From the cell containing the given text, extract its center point as (X, Y) coordinate. 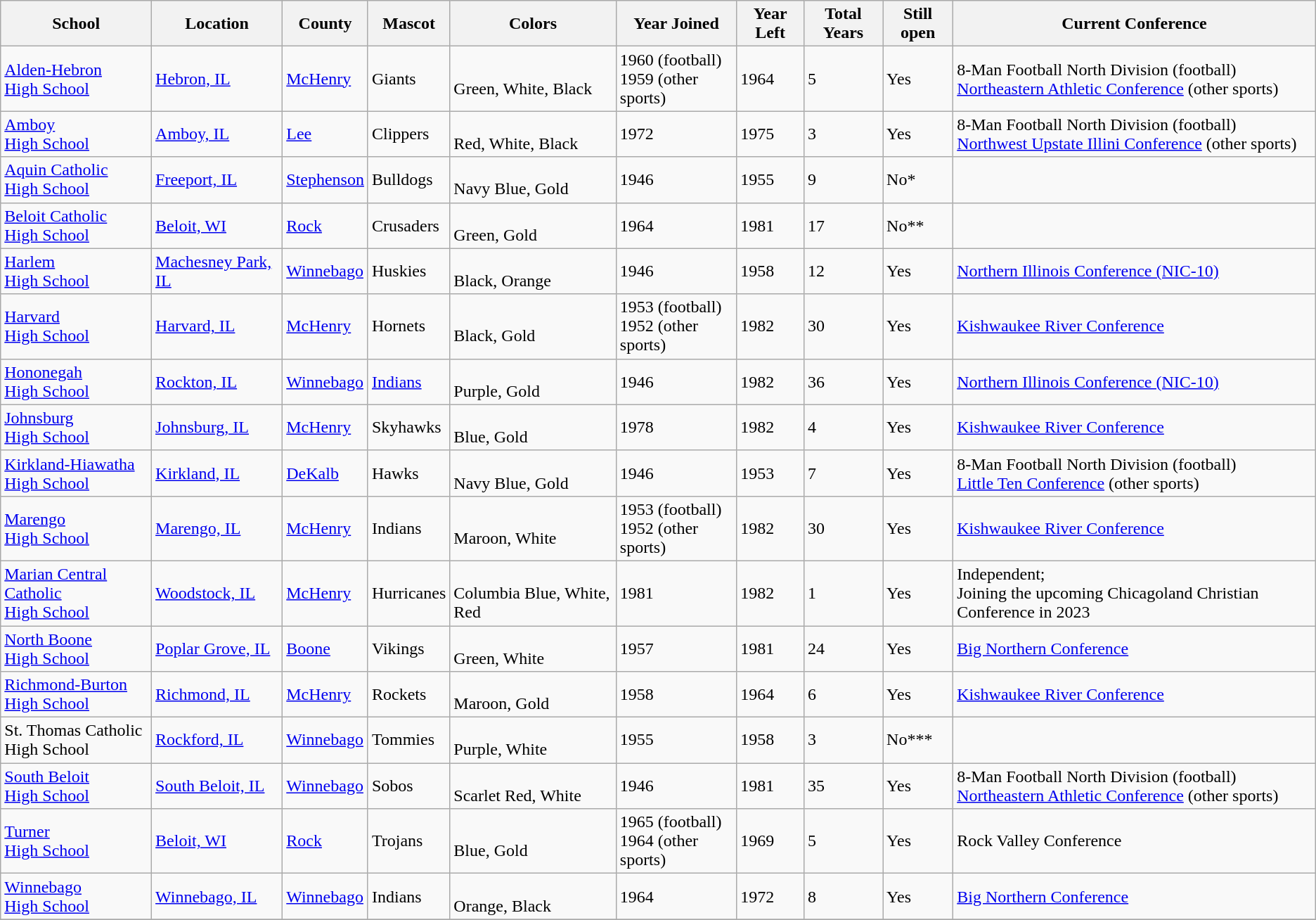
1969 (770, 841)
12 (843, 271)
4 (843, 428)
Still open (918, 24)
Current Conference (1135, 24)
8-Man Football North Division (football)Little Ten Conference (other sports) (1135, 473)
St. Thomas CatholicHigh School (76, 740)
South Beloit, IL (217, 786)
WinnebagoHigh School (76, 896)
Colors (533, 24)
17 (843, 225)
Aquin CatholicHigh School (76, 180)
Independent;Joining the upcoming Chicagoland Christian Conference in 2023 (1135, 593)
Rockets (408, 695)
6 (843, 695)
1 (843, 593)
Rockford, IL (217, 740)
MarengoHigh School (76, 528)
9 (843, 180)
Lee (325, 134)
Trojans (408, 841)
Kirkland, IL (217, 473)
Hebron, IL (217, 79)
Kirkland-HiawathaHigh School (76, 473)
Scarlet Red, White (533, 786)
Sobos (408, 786)
AmboyHigh School (76, 134)
Black, Orange (533, 271)
Hawks (408, 473)
1957 (676, 649)
Year Left (770, 24)
Hurricanes (408, 593)
HarvardHigh School (76, 326)
Hornets (408, 326)
Bulldogs (408, 180)
Purple, Gold (533, 381)
Rock Valley Conference (1135, 841)
Green, White, Black (533, 79)
Richmond, IL (217, 695)
North BooneHigh School (76, 649)
Johnsburg, IL (217, 428)
Green, White (533, 649)
7 (843, 473)
Harvard, IL (217, 326)
Columbia Blue, White, Red (533, 593)
1965 (football)1964 (other sports) (676, 841)
8 (843, 896)
JohnsburgHigh School (76, 428)
Boone (325, 649)
1960 (football)1959 (other sports) (676, 79)
DeKalb (325, 473)
Black, Gold (533, 326)
Alden-HebronHigh School (76, 79)
No** (918, 225)
Red, White, Black (533, 134)
No* (918, 180)
Green, Gold (533, 225)
Richmond-BurtonHigh School (76, 695)
HononegahHigh School (76, 381)
1953 (770, 473)
Crusaders (408, 225)
Vikings (408, 649)
Amboy, IL (217, 134)
South BeloitHigh School (76, 786)
Maroon, Gold (533, 695)
Beloit CatholicHigh School (76, 225)
Year Joined (676, 24)
Purple, White (533, 740)
Skyhawks (408, 428)
Clippers (408, 134)
1978 (676, 428)
36 (843, 381)
Mascot (408, 24)
Tommies (408, 740)
24 (843, 649)
TurnerHigh School (76, 841)
HarlemHigh School (76, 271)
School (76, 24)
Location (217, 24)
Marengo, IL (217, 528)
Stephenson (325, 180)
8-Man Football North Division (football)Northwest Upstate Illini Conference (other sports) (1135, 134)
Rockton, IL (217, 381)
Maroon, White (533, 528)
Winnebago, IL (217, 896)
1975 (770, 134)
Poplar Grove, IL (217, 649)
Orange, Black (533, 896)
Freeport, IL (217, 180)
Woodstock, IL (217, 593)
No*** (918, 740)
35 (843, 786)
Huskies (408, 271)
Total Years (843, 24)
County (325, 24)
Machesney Park, IL (217, 271)
Marian Central CatholicHigh School (76, 593)
Giants (408, 79)
